Output the [x, y] coordinate of the center of the cell containing the given text.  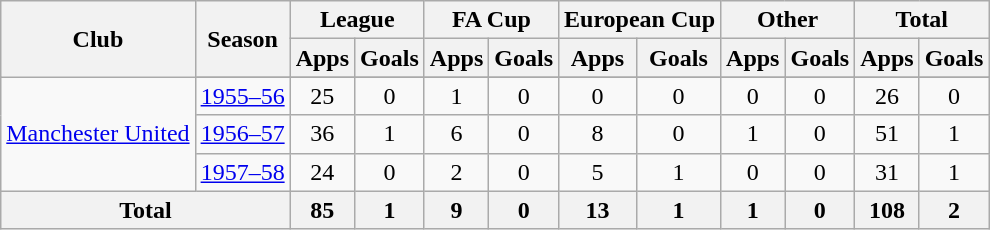
Other [788, 20]
24 [322, 172]
FA Cup [491, 20]
26 [887, 96]
Club [98, 39]
European Cup [640, 20]
1956–57 [242, 134]
1955–56 [242, 96]
51 [887, 134]
108 [887, 210]
9 [456, 210]
85 [322, 210]
13 [598, 210]
1957–58 [242, 172]
8 [598, 134]
League [357, 20]
6 [456, 134]
5 [598, 172]
Season [242, 39]
31 [887, 172]
Manchester United [98, 134]
25 [322, 96]
36 [322, 134]
